Return [x, y] of the center of cell containing provided text 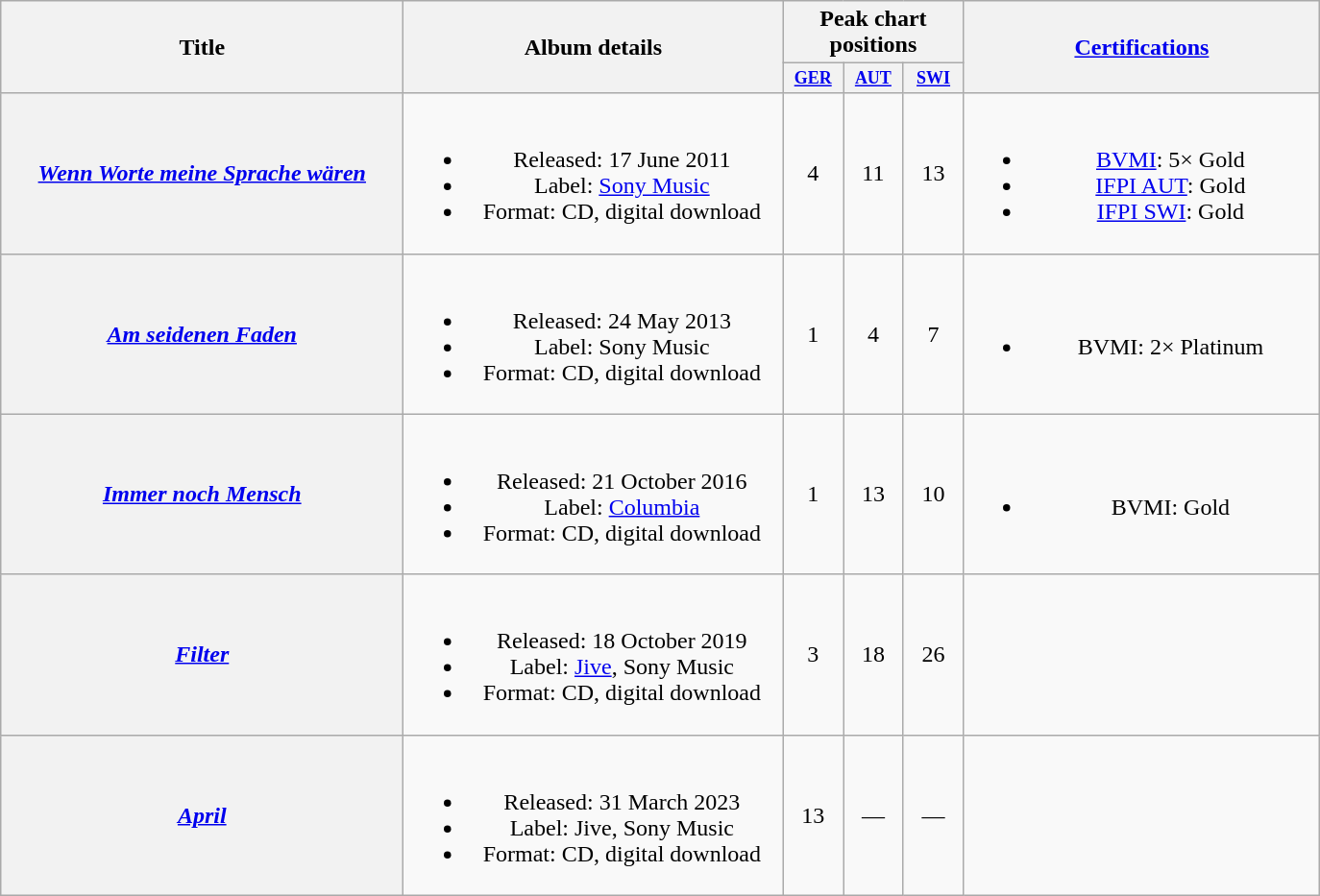
GER [813, 79]
Certifications [1141, 47]
Released: 17 June 2011Label: Sony MusicFormat: CD, digital download [594, 173]
AUT [874, 79]
SWI [934, 79]
7 [934, 334]
Immer noch Mensch [202, 494]
Title [202, 47]
26 [934, 655]
Wenn Worte meine Sprache wären [202, 173]
3 [813, 655]
Album details [594, 47]
Am seidenen Faden [202, 334]
BVMI: 2× Platinum [1141, 334]
Released: 31 March 2023Label: Jive, Sony MusicFormat: CD, digital download [594, 814]
Released: 24 May 2013Label: Sony MusicFormat: CD, digital download [594, 334]
BVMI: 5× GoldIFPI AUT: GoldIFPI SWI: Gold [1141, 173]
Filter [202, 655]
BVMI: Gold [1141, 494]
Released: 21 October 2016Label: ColumbiaFormat: CD, digital download [594, 494]
April [202, 814]
18 [874, 655]
10 [934, 494]
11 [874, 173]
Peak chart positions [873, 33]
Released: 18 October 2019Label: Jive, Sony MusicFormat: CD, digital download [594, 655]
